Return (x, y) of the center of cell containing provided text 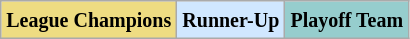
Runner-Up (231, 20)
League Champions (89, 20)
Playoff Team (347, 20)
